Detect which cell encompasses the target text, then output its [X, Y] center coordinate. 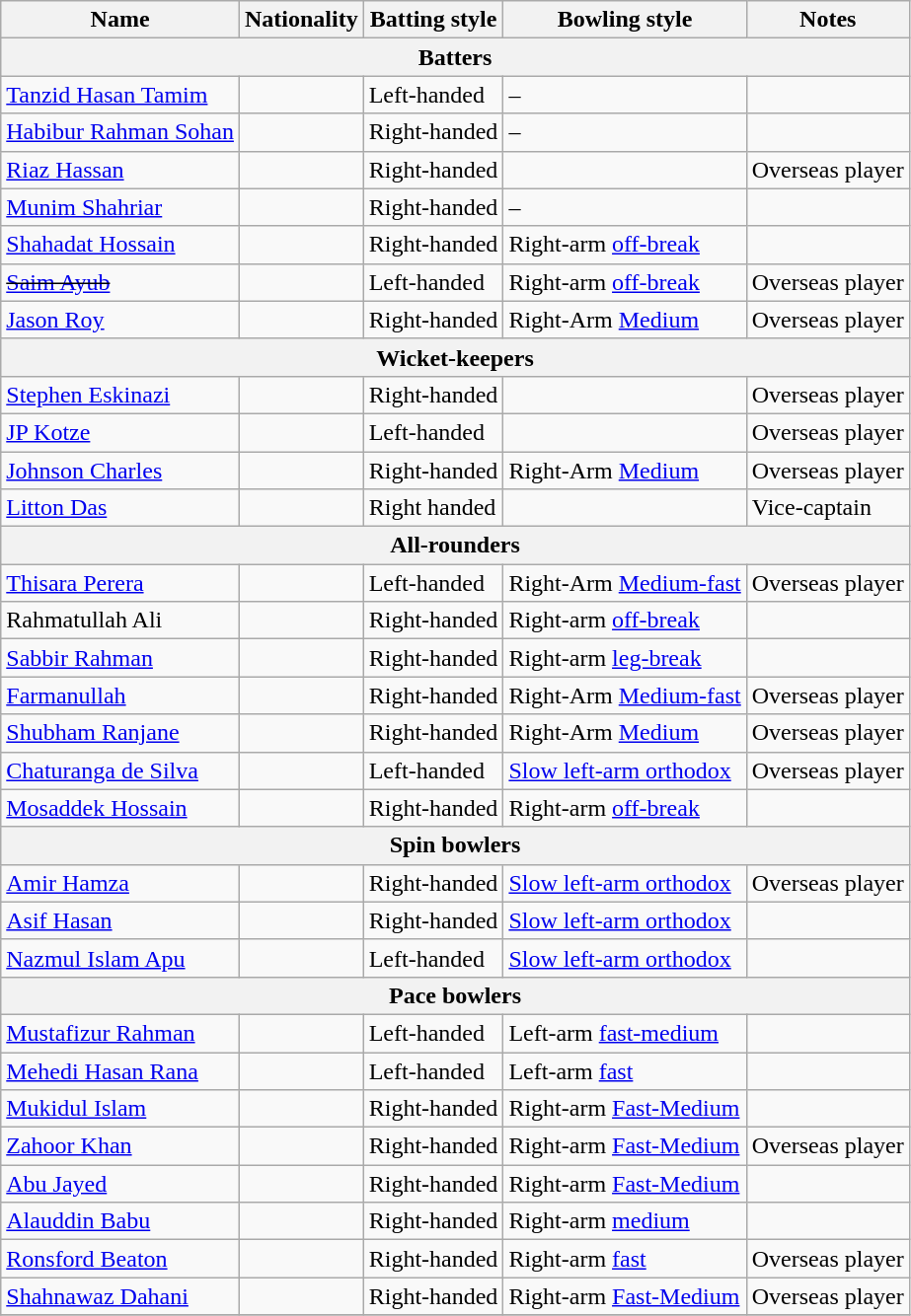
Shahadat Hossain [120, 245]
Notes [827, 20]
Chaturanga de Silva [120, 770]
Spin bowlers [456, 845]
Johnson Charles [120, 471]
Left-arm fast-medium [625, 1033]
Bowling style [625, 20]
Amir Hamza [120, 883]
All-rounders [456, 546]
Shahnawaz Dahani [120, 1296]
Mehedi Hasan Rana [120, 1070]
Saim Ayub [120, 282]
Wicket-keepers [456, 357]
JP Kotze [120, 432]
Rahmatullah Ali [120, 621]
Riaz Hassan [120, 170]
Right handed [433, 508]
Right-arm fast [625, 1259]
Batting style [433, 20]
Right-arm leg-break [625, 658]
Zahoor Khan [120, 1146]
Asif Hasan [120, 920]
Shubham Ranjane [120, 733]
Nationality [301, 20]
Tanzid Hasan Tamim [120, 95]
Sabbir Rahman [120, 658]
Name [120, 20]
Mosaddek Hossain [120, 808]
Left-arm fast [625, 1070]
Nazmul Islam Apu [120, 958]
Vice-captain [827, 508]
Ronsford Beaton [120, 1259]
Farmanullah [120, 695]
Jason Roy [120, 320]
Alauddin Babu [120, 1221]
Habibur Rahman Sohan [120, 132]
Munim Shahriar [120, 207]
Pace bowlers [456, 995]
Batters [456, 57]
Abu Jayed [120, 1184]
Litton Das [120, 508]
Thisara Perera [120, 583]
Right-arm medium [625, 1221]
Mustafizur Rahman [120, 1033]
Stephen Eskinazi [120, 395]
Mukidul Islam [120, 1109]
